Return [x, y] of the center of cell containing provided text 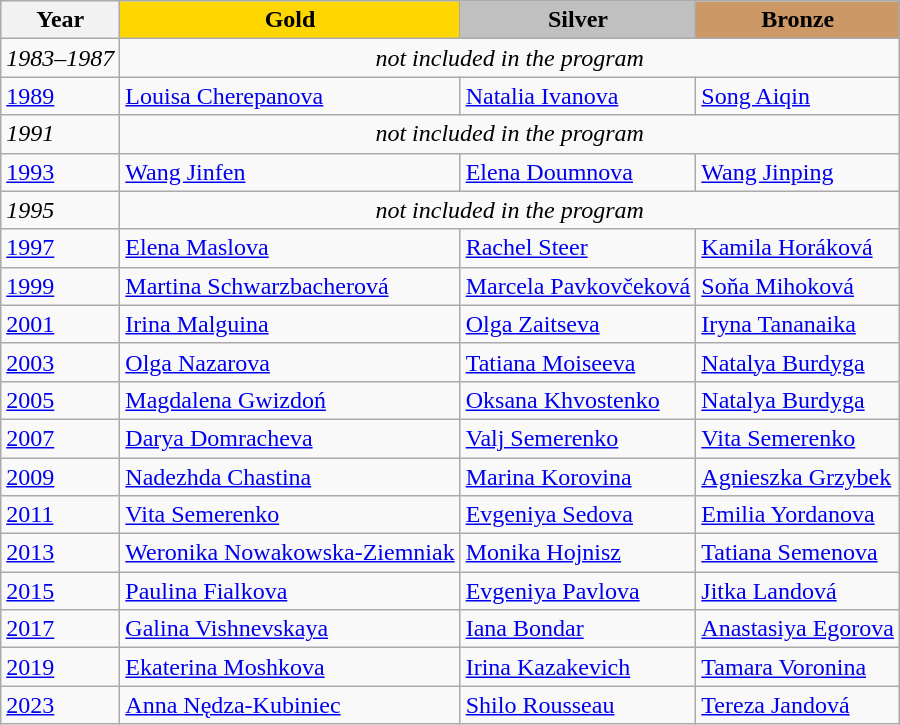
Iana Bondar [578, 629]
Soňa Mihoková [798, 286]
Shilo Rousseau [578, 705]
Anna Nędza-Kubiniec [290, 705]
Natalia Ivanova [578, 96]
Iryna Tananaika [798, 324]
2017 [60, 629]
Evgeniya Pavlova [578, 591]
Tatiana Moiseeva [578, 362]
Valj Semerenko [578, 438]
Magdalena Gwizdoń [290, 400]
Wang Jinping [798, 172]
Emilia Yordanova [798, 515]
1991 [60, 134]
Rachel Steer [578, 248]
Marina Korovina [578, 477]
2007 [60, 438]
Marcela Pavkovčeková [578, 286]
1999 [60, 286]
2001 [60, 324]
1997 [60, 248]
Agnieszka Grzybek [798, 477]
Weronika Nowakowska-Ziemniak [290, 553]
Tereza Jandová [798, 705]
Tamara Voronina [798, 667]
Gold [290, 20]
Darya Domracheva [290, 438]
1995 [60, 210]
2005 [60, 400]
1993 [60, 172]
2011 [60, 515]
1989 [60, 96]
2019 [60, 667]
Elena Doumnova [578, 172]
Irina Kazakevich [578, 667]
Wang Jinfen [290, 172]
Evgeniya Sedova [578, 515]
Galina Vishnevskaya [290, 629]
Olga Nazarova [290, 362]
Anastasiya Egorova [798, 629]
Elena Maslova [290, 248]
Tatiana Semenova [798, 553]
2009 [60, 477]
Ekaterina Moshkova [290, 667]
1983–1987 [60, 58]
Bronze [798, 20]
Kamila Horáková [798, 248]
Oksana Khvostenko [578, 400]
Silver [578, 20]
Paulina Fialkova [290, 591]
2013 [60, 553]
Nadezhda Chastina [290, 477]
Martina Schwarzbacherová [290, 286]
Olga Zaitseva [578, 324]
Irina Malguina [290, 324]
Year [60, 20]
2015 [60, 591]
Louisa Cherepanova [290, 96]
2003 [60, 362]
2023 [60, 705]
Song Aiqin [798, 96]
Jitka Landová [798, 591]
Monika Hojnisz [578, 553]
